Identify which cell holds the provided text, then report its [x, y] central coordinate. 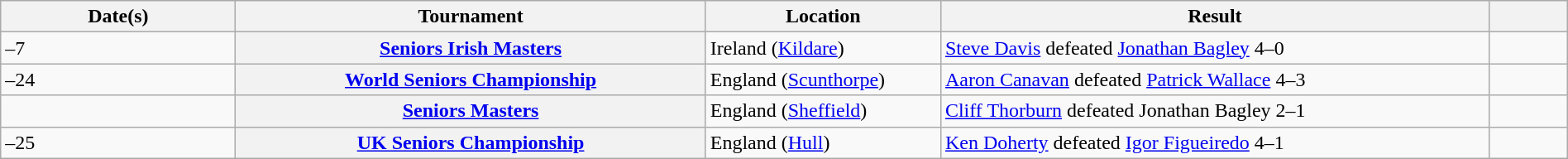
Tournament [471, 17]
Result [1214, 17]
Seniors Masters [471, 111]
World Seniors Championship [471, 79]
Location [823, 17]
Ireland (Kildare) [823, 48]
–25 [118, 142]
UK Seniors Championship [471, 142]
England (Hull) [823, 142]
Cliff Thorburn defeated Jonathan Bagley 2–1 [1214, 111]
–24 [118, 79]
Date(s) [118, 17]
Seniors Irish Masters [471, 48]
England (Sheffield) [823, 111]
England (Scunthorpe) [823, 79]
Ken Doherty defeated Igor Figueiredo 4–1 [1214, 142]
Aaron Canavan defeated Patrick Wallace 4–3 [1214, 79]
–7 [118, 48]
Steve Davis defeated Jonathan Bagley 4–0 [1214, 48]
